Provide the (X, Y) coordinate of the cell's center where the given text is located.  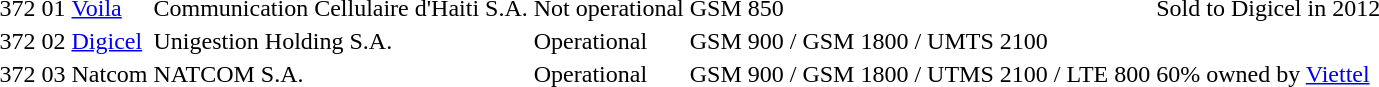
GSM 900 / GSM 1800 / UMTS 2100 (920, 41)
Unigestion Holding S.A. (340, 41)
Operational (608, 41)
02 (54, 41)
Digicel (110, 41)
